Pinpoint the cell where the given text exists, returning its (X, Y) midpoint coordinate. 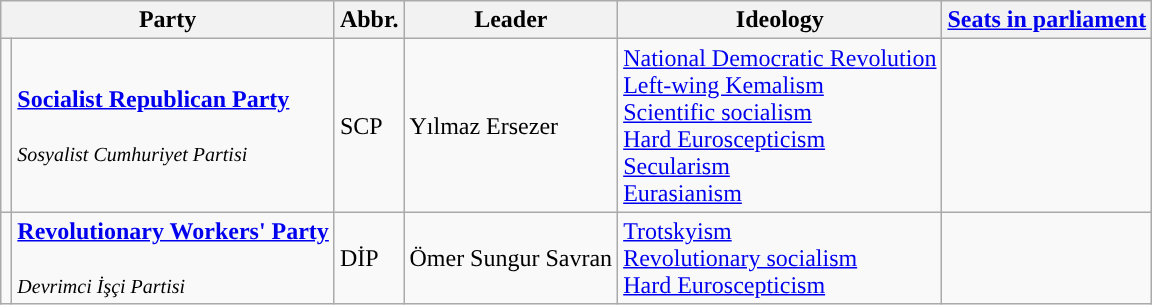
National Democratic RevolutionLeft-wing KemalismScientific socialismHard EuroscepticismSecularismEurasianism (780, 126)
Leader (511, 20)
Yılmaz Ersezer (511, 126)
Party (168, 20)
TrotskyismRevolutionary socialismHard Euroscepticism (780, 258)
Ömer Sungur Savran (511, 258)
Revolutionary Workers' PartyDevrimci İşçi Partisi (174, 258)
Socialist Republican PartySosyalist Cumhuriyet Partisi (174, 126)
Ideology (780, 20)
Abbr. (369, 20)
SCP (369, 126)
Seats in parliament (1047, 20)
DİP (369, 258)
